Extract the [X, Y] coordinate from the center of the cell holding the provided text.  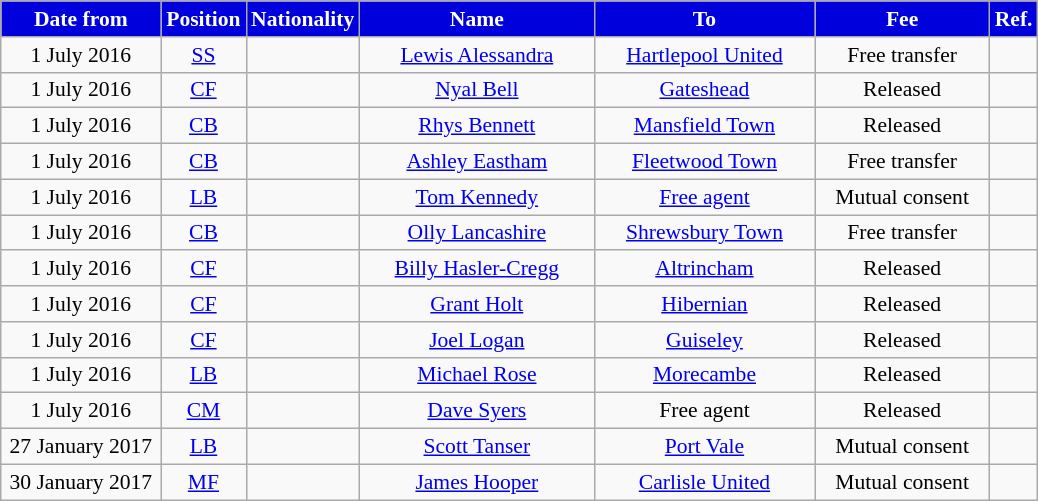
Position [204, 19]
Fee [902, 19]
Mansfield Town [704, 126]
CM [204, 411]
MF [204, 482]
27 January 2017 [81, 447]
Name [476, 19]
Altrincham [704, 269]
30 January 2017 [81, 482]
Carlisle United [704, 482]
Tom Kennedy [476, 197]
Scott Tanser [476, 447]
Ashley Eastham [476, 162]
Morecambe [704, 375]
Hibernian [704, 304]
Date from [81, 19]
James Hooper [476, 482]
SS [204, 55]
To [704, 19]
Michael Rose [476, 375]
Hartlepool United [704, 55]
Dave Syers [476, 411]
Olly Lancashire [476, 233]
Joel Logan [476, 340]
Billy Hasler-Cregg [476, 269]
Lewis Alessandra [476, 55]
Guiseley [704, 340]
Nyal Bell [476, 90]
Nationality [302, 19]
Grant Holt [476, 304]
Ref. [1014, 19]
Shrewsbury Town [704, 233]
Rhys Bennett [476, 126]
Port Vale [704, 447]
Gateshead [704, 90]
Fleetwood Town [704, 162]
